Identify which cell holds the provided text, then report its (x, y) central coordinate. 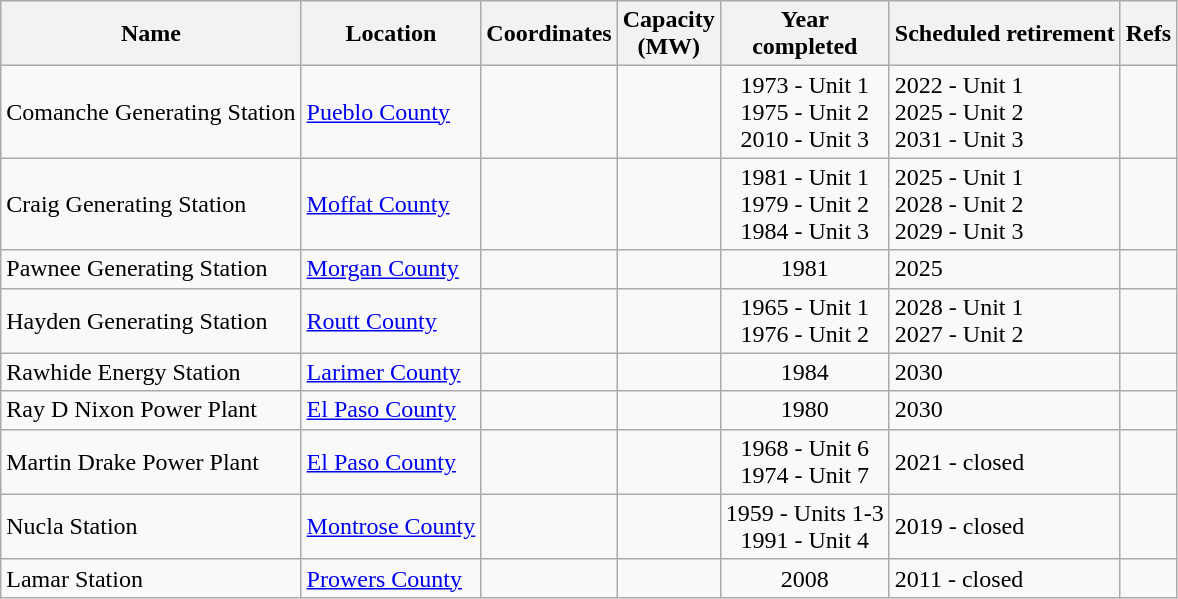
Ray D Nixon Power Plant (151, 410)
1981 - Unit 11979 - Unit 21984 - Unit 3 (804, 204)
Coordinates (549, 34)
2025 - Unit 12028 - Unit 22029 - Unit 3 (1004, 204)
2028 - Unit 12027 - Unit 2 (1004, 320)
1981 (804, 269)
Name (151, 34)
Refs (1148, 34)
Location (391, 34)
Capacity(MW) (668, 34)
2008 (804, 578)
Martin Drake Power Plant (151, 462)
Lamar Station (151, 578)
2025 (1004, 269)
Larimer County (391, 372)
2022 - Unit 12025 - Unit 22031 - Unit 3 (1004, 112)
1973 - Unit 11975 - Unit 22010 - Unit 3 (804, 112)
Routt County (391, 320)
1984 (804, 372)
Prowers County (391, 578)
Scheduled retirement (1004, 34)
2021 - closed (1004, 462)
Morgan County (391, 269)
Comanche Generating Station (151, 112)
1965 - Unit 11976 - Unit 2 (804, 320)
2019 - closed (1004, 526)
Pawnee Generating Station (151, 269)
Montrose County (391, 526)
Pueblo County (391, 112)
1959 - Units 1-31991 - Unit 4 (804, 526)
Craig Generating Station (151, 204)
Nucla Station (151, 526)
Hayden Generating Station (151, 320)
2011 - closed (1004, 578)
Rawhide Energy Station (151, 372)
Yearcompleted (804, 34)
Moffat County (391, 204)
1968 - Unit 61974 - Unit 7 (804, 462)
1980 (804, 410)
